Provide the (X, Y) coordinate of the cell's center where the given text is located.  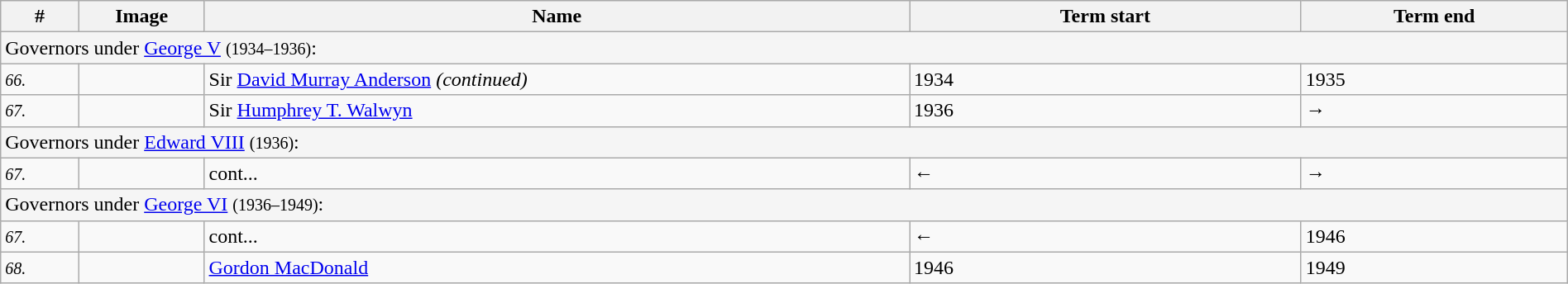
66. (40, 79)
Governors under Edward VIII (1936): (784, 142)
68. (40, 267)
1949 (1434, 267)
# (40, 17)
1936 (1106, 111)
Governors under George VI (1936–1949): (784, 205)
1935 (1434, 79)
Governors under George V (1934–1936): (784, 48)
Term start (1106, 17)
Image (141, 17)
Sir David Murray Anderson (continued) (557, 79)
Gordon MacDonald (557, 267)
1934 (1106, 79)
Sir Humphrey T. Walwyn (557, 111)
Name (557, 17)
Term end (1434, 17)
